Extract the (X, Y) coordinate from the center of the cell holding the provided text.  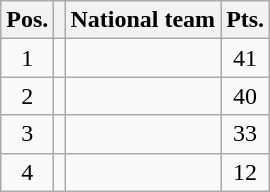
Pts. (246, 20)
41 (246, 58)
1 (28, 58)
4 (28, 172)
12 (246, 172)
National team (143, 20)
40 (246, 96)
3 (28, 134)
2 (28, 96)
33 (246, 134)
Pos. (28, 20)
